Capture the cell that displays the provided text and extract its [X, Y] central coordinate. 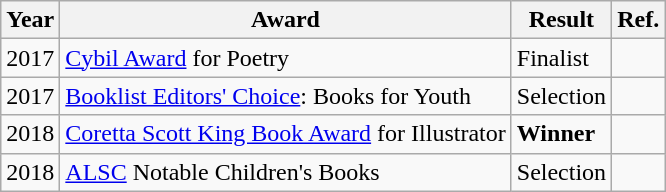
Finalist [561, 58]
Ref. [638, 20]
Year [30, 20]
Cybil Award for Poetry [286, 58]
Coretta Scott King Book Award for Illustrator [286, 134]
Result [561, 20]
Booklist Editors' Choice: Books for Youth [286, 96]
Winner [561, 134]
ALSC Notable Children's Books [286, 172]
Award [286, 20]
